Return the [X, Y] coordinate for the center point of the cell that contains the specified text.  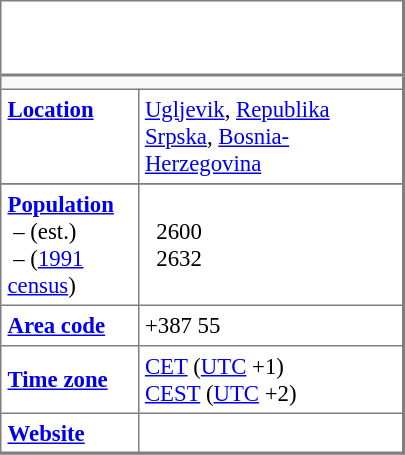
Area code [70, 325]
+387 55 [270, 325]
Location [70, 136]
Population – (est.) – (1991 census) [70, 244]
2600 2632 [270, 244]
CET (UTC +1) CEST (UTC +2) [270, 379]
Website [70, 433]
Time zone [70, 379]
Ugljevik, Republika Srpska, Bosnia-Herzegovina [270, 136]
